Provide the (x, y) coordinate of the cell's center where the given text is located.  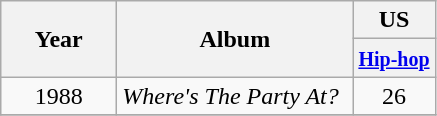
1988 (59, 96)
Hip-hop (394, 58)
Album (235, 39)
Year (59, 39)
Where's The Party At? (235, 96)
US (394, 20)
26 (394, 96)
